Return the [x, y] coordinate for the center point of the cell that contains the specified text.  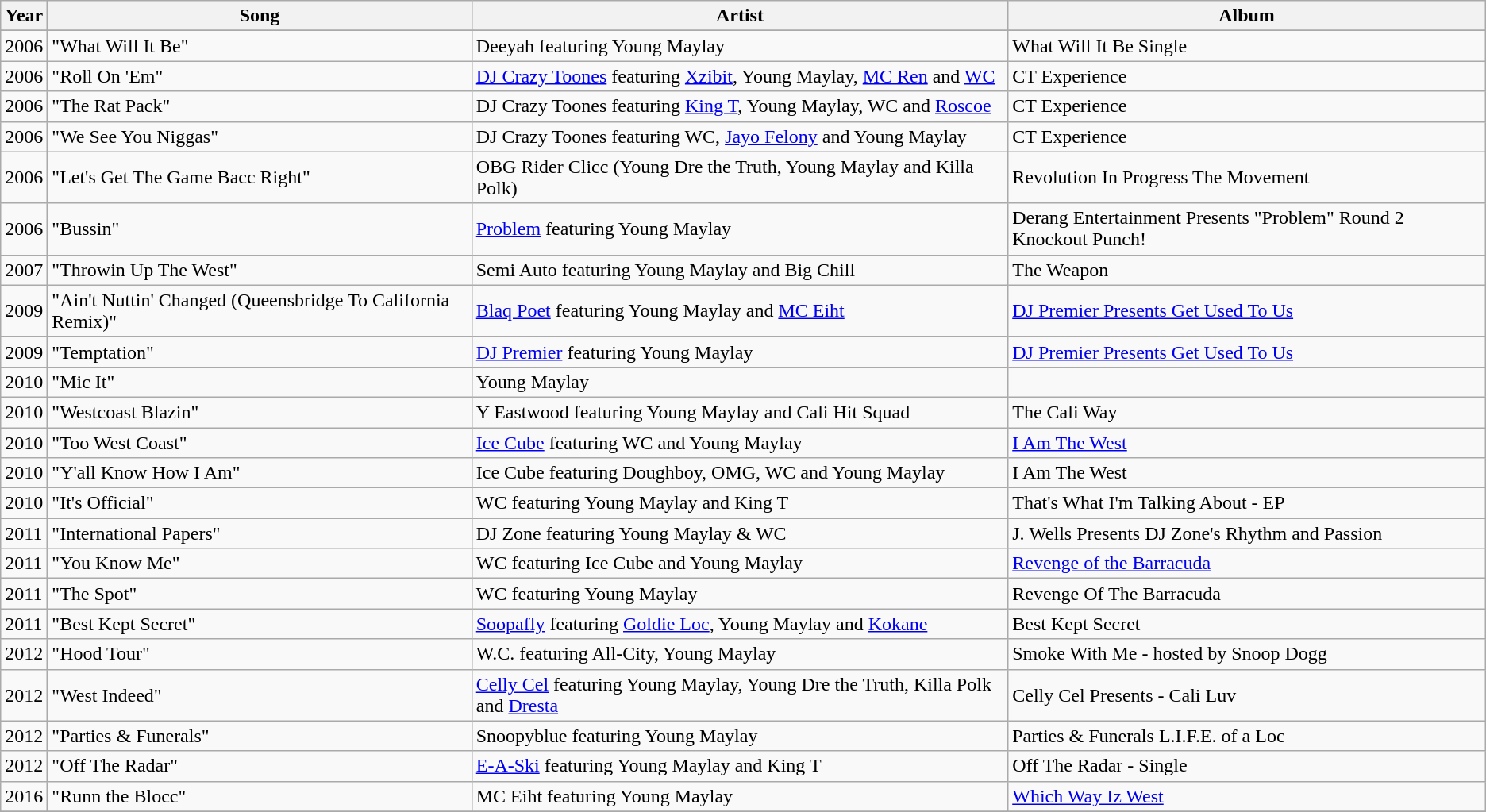
DJ Crazy Toones featuring King T, Young Maylay, WC and Roscoe [740, 106]
Which Way Iz West [1247, 796]
Artist [740, 16]
"Westcoast Blazin" [260, 412]
What Will It Be Single [1247, 46]
"Best Kept Secret" [260, 624]
Snoopyblue featuring Young Maylay [740, 736]
"Runn the Blocc" [260, 796]
Best Kept Secret [1247, 624]
Young Maylay [740, 382]
W.C. featuring All-City, Young Maylay [740, 654]
"Too West Coast" [260, 442]
Album [1247, 16]
"We See You Niggas" [260, 137]
WC featuring Young Maylay [740, 594]
"The Spot" [260, 594]
"What Will It Be" [260, 46]
Blaq Poet featuring Young Maylay and MC Eiht [740, 311]
"Y'all Know How I Am" [260, 473]
Revolution In Progress The Movement [1247, 178]
"Off The Radar" [260, 766]
"You Know Me" [260, 564]
2016 [24, 796]
Smoke With Me - hosted by Snoop Dogg [1247, 654]
MC Eiht featuring Young Maylay [740, 796]
"Bussin" [260, 229]
2007 [24, 270]
That's What I'm Talking About - EP [1247, 503]
WC featuring Ice Cube and Young Maylay [740, 564]
WC featuring Young Maylay and King T [740, 503]
OBG Rider Clicc (Young Dre the Truth, Young Maylay and Killa Polk) [740, 178]
"The Rat Pack" [260, 106]
Soopafly featuring Goldie Loc, Young Maylay and Kokane [740, 624]
DJ Crazy Toones featuring WC, Jayo Felony and Young Maylay [740, 137]
Y Eastwood featuring Young Maylay and Cali Hit Squad [740, 412]
"Roll On 'Em" [260, 76]
Semi Auto featuring Young Maylay and Big Chill [740, 270]
"Mic It" [260, 382]
Revenge Of The Barracuda [1247, 594]
"Hood Tour" [260, 654]
DJ Premier featuring Young Maylay [740, 352]
DJ Crazy Toones featuring Xzibit, Young Maylay, MC Ren and WC [740, 76]
"Temptation" [260, 352]
"It's Official" [260, 503]
"Parties & Funerals" [260, 736]
Revenge of the Barracuda [1247, 564]
Ice Cube featuring WC and Young Maylay [740, 442]
Deeyah featuring Young Maylay [740, 46]
"West Indeed" [260, 695]
J. Wells Presents DJ Zone's Rhythm and Passion [1247, 533]
Derang Entertainment Presents "Problem" Round 2 Knockout Punch! [1247, 229]
Parties & Funerals L.I.F.E. of a Loc [1247, 736]
"Throwin Up The West" [260, 270]
"Ain't Nuttin' Changed (Queensbridge To California Remix)" [260, 311]
E-A-Ski featuring Young Maylay and King T [740, 766]
"Let's Get The Game Bacc Right" [260, 178]
The Cali Way [1247, 412]
Off The Radar - Single [1247, 766]
"International Papers" [260, 533]
Ice Cube featuring Doughboy, OMG, WC and Young Maylay [740, 473]
Year [24, 16]
Celly Cel Presents - Cali Luv [1247, 695]
The Weapon [1247, 270]
Celly Cel featuring Young Maylay, Young Dre the Truth, Killa Polk and Dresta [740, 695]
Song [260, 16]
Problem featuring Young Maylay [740, 229]
DJ Zone featuring Young Maylay & WC [740, 533]
